Pinpoint the cell where the given text exists, returning its (X, Y) midpoint coordinate. 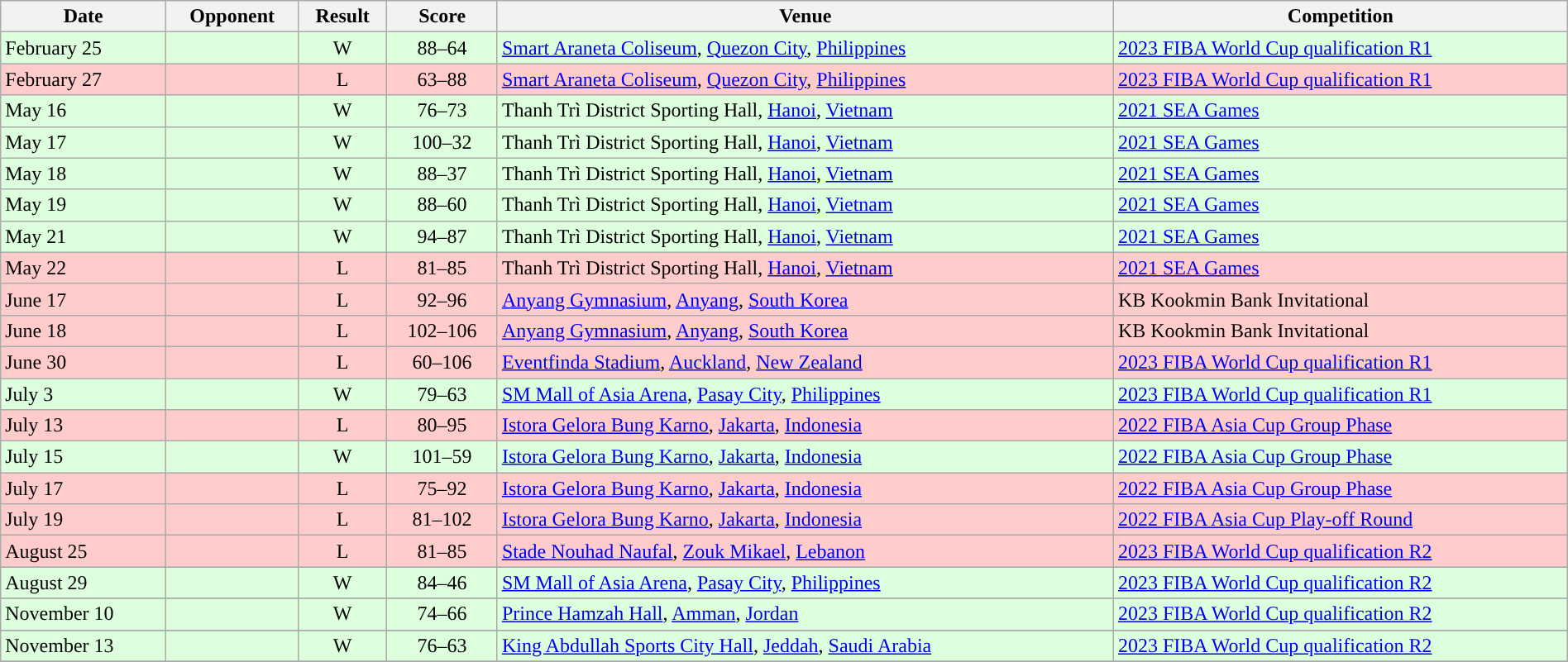
August 29 (84, 583)
Venue (806, 17)
June 30 (84, 362)
88–60 (442, 205)
88–64 (442, 48)
Opponent (232, 17)
75–92 (442, 488)
May 18 (84, 174)
76–73 (442, 111)
May 21 (84, 236)
May 19 (84, 205)
May 17 (84, 142)
February 25 (84, 48)
Score (442, 17)
84–46 (442, 583)
88–37 (442, 174)
60–106 (442, 362)
June 17 (84, 299)
July 13 (84, 426)
February 27 (84, 79)
79–63 (442, 394)
Prince Hamzah Hall, Amman, Jordan (806, 614)
92–96 (442, 299)
Date (84, 17)
101–59 (442, 457)
74–66 (442, 614)
November 13 (84, 645)
King Abdullah Sports City Hall, Jeddah, Saudi Arabia (806, 645)
June 18 (84, 331)
Stade Nouhad Naufal, Zouk Mikael, Lebanon (806, 551)
94–87 (442, 236)
2022 FIBA Asia Cup Play-off Round (1340, 520)
80–95 (442, 426)
November 10 (84, 614)
Eventfinda Stadium, Auckland, New Zealand (806, 362)
81–102 (442, 520)
August 25 (84, 551)
July 19 (84, 520)
63–88 (442, 79)
May 16 (84, 111)
Result (342, 17)
July 3 (84, 394)
102–106 (442, 331)
Competition (1340, 17)
July 15 (84, 457)
May 22 (84, 268)
July 17 (84, 488)
76–63 (442, 645)
100–32 (442, 142)
